Locate the cell with the specified text and output its (x, y) center coordinate. 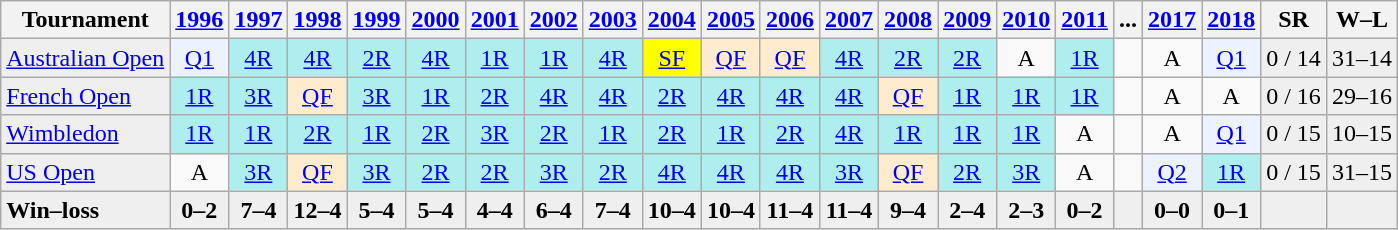
US Open (86, 172)
French Open (86, 96)
0 / 14 (1294, 58)
0 / 16 (1294, 96)
1998 (318, 20)
Q2 (1172, 172)
2004 (672, 20)
Win–loss (86, 210)
2005 (730, 20)
2018 (1232, 20)
Tournament (86, 20)
2–4 (968, 210)
2017 (1172, 20)
1999 (376, 20)
Australian Open (86, 58)
2010 (1026, 20)
9–4 (908, 210)
Wimbledon (86, 134)
2011 (1085, 20)
31–15 (1362, 172)
2008 (908, 20)
2001 (494, 20)
W–L (1362, 20)
12–4 (318, 210)
2007 (848, 20)
1996 (200, 20)
6–4 (554, 210)
SF (672, 58)
31–14 (1362, 58)
0–0 (1172, 210)
2002 (554, 20)
1997 (258, 20)
... (1128, 20)
2000 (436, 20)
SR (1294, 20)
2003 (612, 20)
2–3 (1026, 210)
10–15 (1362, 134)
0–1 (1232, 210)
2009 (968, 20)
2006 (790, 20)
4–4 (494, 210)
29–16 (1362, 96)
